For the text-containing cell, return its midpoint in (x, y) coordinate format. 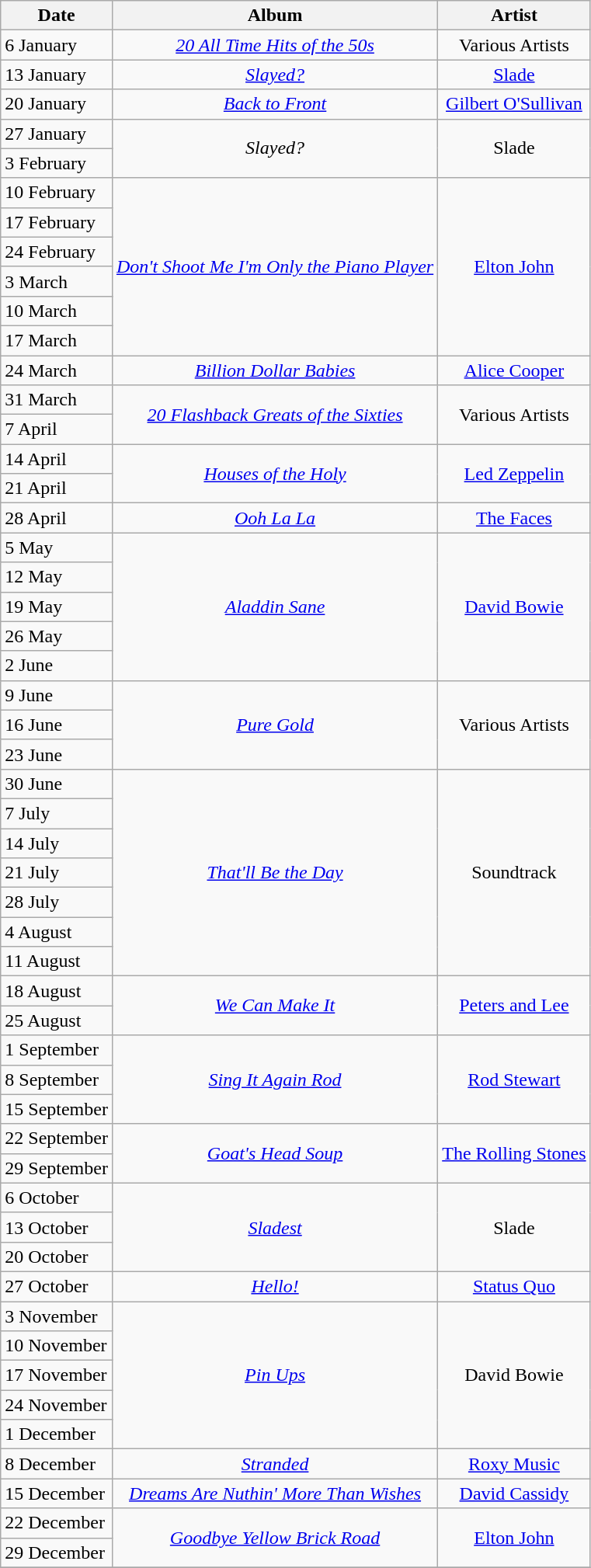
Status Quo (514, 1286)
30 June (57, 784)
20 All Time Hits of the 50s (275, 45)
Dreams Are Nuthin' More Than Wishes (275, 1493)
21 April (57, 488)
21 July (57, 873)
23 June (57, 754)
20 Flashback Greats of the Sixties (275, 415)
17 November (57, 1375)
10 March (57, 311)
9 June (57, 695)
Billion Dollar Babies (275, 370)
22 December (57, 1523)
14 July (57, 843)
Date (57, 16)
24 November (57, 1405)
2 June (57, 666)
Back to Front (275, 104)
Peters and Lee (514, 1006)
17 February (57, 222)
14 April (57, 459)
Stranded (275, 1464)
24 February (57, 252)
That'll Be the Day (275, 872)
5 May (57, 548)
3 March (57, 281)
15 December (57, 1493)
1 December (57, 1434)
Alice Cooper (514, 370)
11 August (57, 961)
Artist (514, 16)
David Cassidy (514, 1493)
8 December (57, 1464)
Sladest (275, 1227)
22 September (57, 1139)
The Faces (514, 518)
26 May (57, 636)
20 January (57, 104)
7 April (57, 429)
29 September (57, 1168)
27 October (57, 1286)
28 April (57, 518)
12 May (57, 577)
The Rolling Stones (514, 1153)
Gilbert O'Sullivan (514, 104)
Sing It Again Rod (275, 1080)
Goat's Head Soup (275, 1153)
28 July (57, 902)
10 February (57, 193)
3 February (57, 163)
Pin Ups (275, 1375)
13 October (57, 1227)
19 May (57, 607)
Ooh La La (275, 518)
29 December (57, 1552)
Goodbye Yellow Brick Road (275, 1538)
1 September (57, 1050)
27 January (57, 134)
6 January (57, 45)
Pure Gold (275, 725)
Album (275, 16)
3 November (57, 1316)
13 January (57, 75)
Don't Shoot Me I'm Only the Piano Player (275, 266)
Hello! (275, 1286)
6 October (57, 1198)
24 March (57, 370)
Aladdin Sane (275, 607)
Led Zeppelin (514, 474)
25 August (57, 1020)
7 July (57, 813)
8 September (57, 1080)
17 March (57, 340)
Houses of the Holy (275, 474)
16 June (57, 725)
We Can Make It (275, 1006)
Rod Stewart (514, 1080)
10 November (57, 1346)
18 August (57, 991)
4 August (57, 932)
31 March (57, 400)
20 October (57, 1257)
Soundtrack (514, 872)
15 September (57, 1109)
Roxy Music (514, 1464)
